Output the [x, y] coordinate of the center of the cell containing the given text.  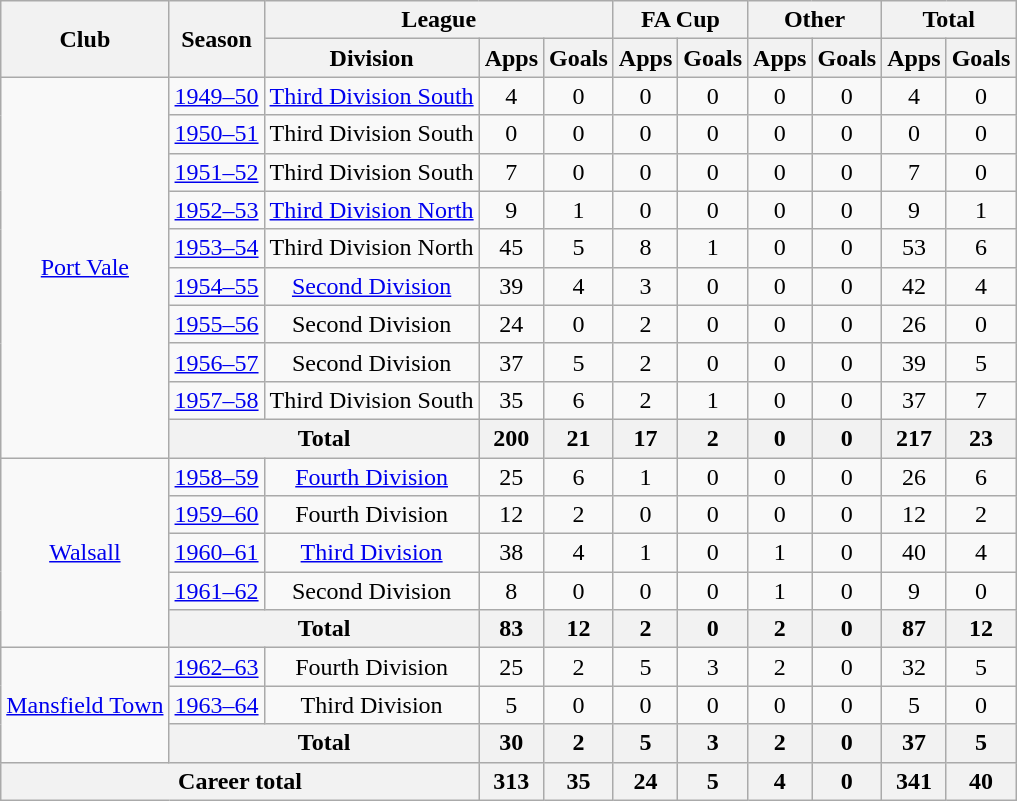
1958–59 [216, 477]
87 [914, 629]
23 [981, 438]
83 [511, 629]
Port Vale [85, 268]
1961–62 [216, 591]
200 [511, 438]
Division [372, 58]
1954–55 [216, 286]
Other [815, 20]
53 [914, 248]
Mansfield Town [85, 705]
1955–56 [216, 324]
1960–61 [216, 553]
1950–51 [216, 134]
21 [579, 438]
Season [216, 39]
1951–52 [216, 172]
1957–58 [216, 400]
17 [645, 438]
32 [914, 667]
313 [511, 781]
League [438, 20]
30 [511, 743]
1962–63 [216, 667]
1953–54 [216, 248]
FA Cup [680, 20]
1963–64 [216, 705]
217 [914, 438]
45 [511, 248]
Walsall [85, 553]
1956–57 [216, 362]
38 [511, 553]
Club [85, 39]
1952–53 [216, 210]
42 [914, 286]
341 [914, 781]
1959–60 [216, 515]
1949–50 [216, 96]
Career total [240, 781]
